Search for the cell housing the specified text and yield its (X, Y) center coordinate. 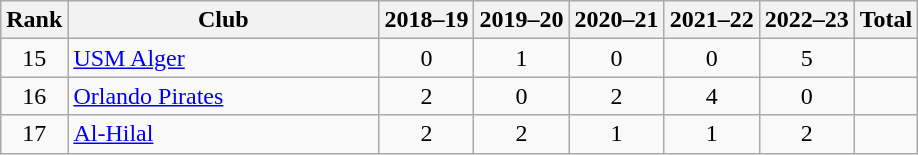
Rank (34, 20)
16 (34, 96)
Al-Hilal (224, 134)
5 (806, 58)
USM Alger (224, 58)
Orlando Pirates (224, 96)
4 (712, 96)
2021–22 (712, 20)
2019–20 (522, 20)
2018–19 (426, 20)
2020–21 (616, 20)
17 (34, 134)
Club (224, 20)
Total (886, 20)
2022–23 (806, 20)
15 (34, 58)
